Find where the given text appears and provide that cell's center as [X, Y] coordinate. 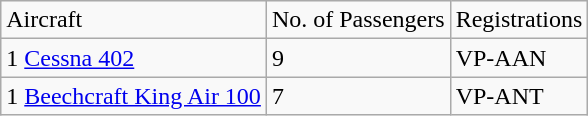
VP-AAN [519, 58]
No. of Passengers [358, 20]
Registrations [519, 20]
7 [358, 96]
9 [358, 58]
VP-ANT [519, 96]
1 Cessna 402 [134, 58]
Aircraft [134, 20]
1 Beechcraft King Air 100 [134, 96]
